Scan for the cell matching the given text and deliver its [X, Y] coordinate at center. 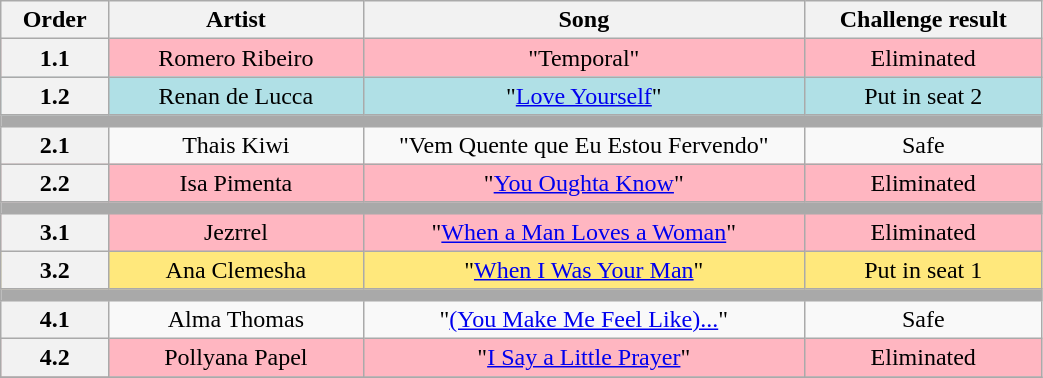
Thais Kiwi [236, 145]
1.2 [55, 96]
Pollyana Papel [236, 357]
"(You Make Me Feel Like)..." [584, 319]
Order [55, 20]
3.1 [55, 232]
"You Oughta Know" [584, 183]
Put in seat 1 [923, 270]
Alma Thomas [236, 319]
Renan de Lucca [236, 96]
"Love Yourself" [584, 96]
4.2 [55, 357]
Put in seat 2 [923, 96]
2.2 [55, 183]
3.2 [55, 270]
"When a Man Loves a Woman" [584, 232]
4.1 [55, 319]
Jezrrel [236, 232]
"Vem Quente que Eu Estou Fervendo" [584, 145]
Artist [236, 20]
2.1 [55, 145]
Isa Pimenta [236, 183]
"When I Was Your Man" [584, 270]
"Temporal" [584, 58]
Song [584, 20]
Romero Ribeiro [236, 58]
"I Say a Little Prayer" [584, 357]
Ana Clemesha [236, 270]
Challenge result [923, 20]
1.1 [55, 58]
